Identify which cell holds the provided text, then report its (X, Y) central coordinate. 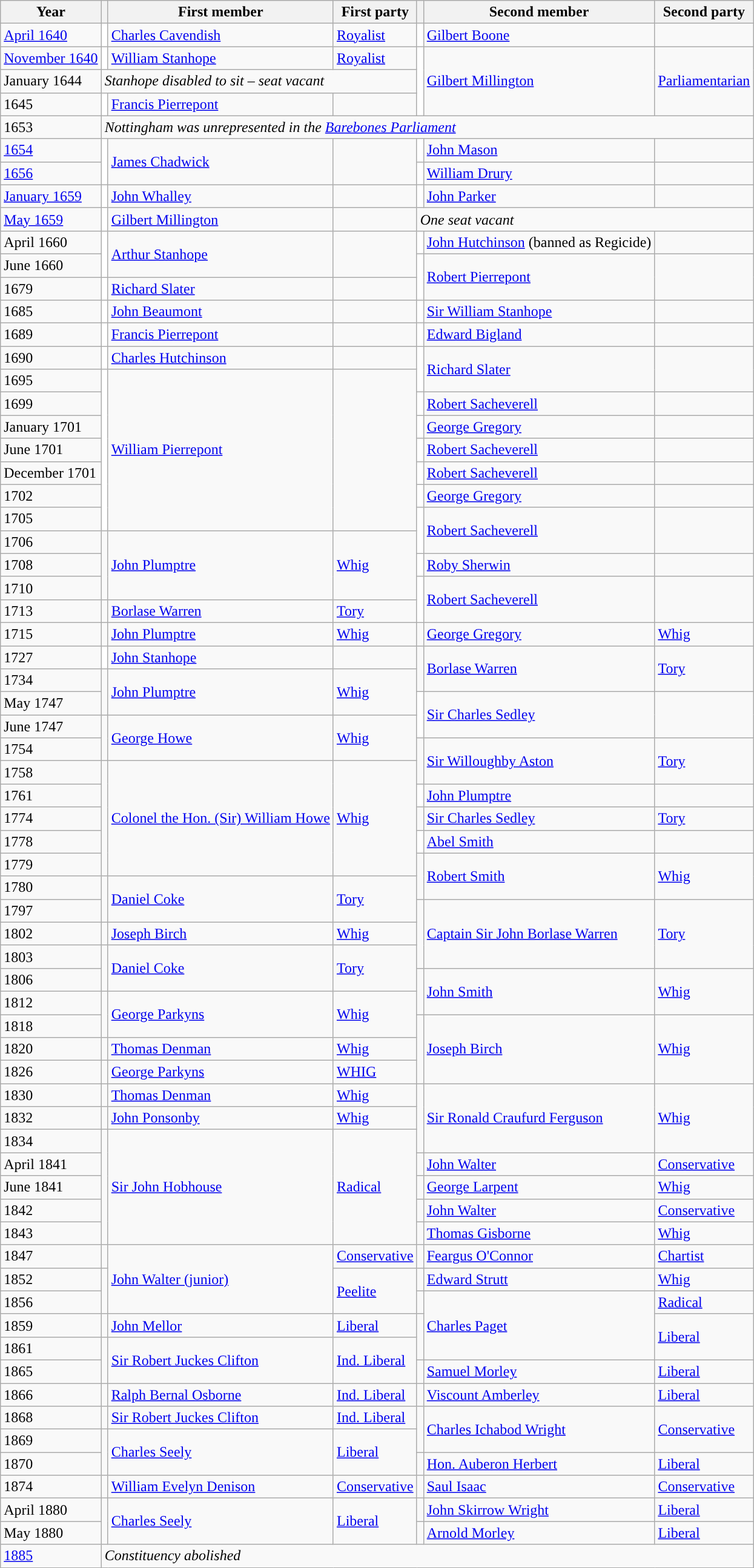
Sir Willoughby Aston (539, 761)
Hon. Auberon Herbert (539, 1464)
Arthur Stanhope (220, 254)
First member (220, 12)
1832 (51, 1118)
William Pierrepont (220, 450)
April 1880 (51, 1510)
Second member (539, 12)
1859 (51, 1325)
1847 (51, 1256)
1706 (51, 542)
Nottingham was unrepresented in the Barebones Parliament (428, 127)
1758 (51, 772)
1695 (51, 381)
Feargus O'Connor (539, 1256)
1645 (51, 104)
1679 (51, 289)
James Chadwick (220, 162)
1713 (51, 611)
1779 (51, 865)
Robert Smith (539, 876)
Roby Sherwin (539, 565)
WHIG (375, 1072)
Viscount Amberley (539, 1394)
1852 (51, 1279)
Sir John Hobhouse (220, 1187)
John Hutchinson (banned as Regicide) (539, 242)
1806 (51, 980)
1689 (51, 335)
1818 (51, 1026)
Saul Isaac (539, 1487)
1885 (51, 1556)
1830 (51, 1095)
John Smith (539, 991)
1802 (51, 934)
1708 (51, 565)
Charles Ichabod Wright (539, 1429)
1780 (51, 888)
1874 (51, 1487)
January 1659 (51, 196)
John Mellor (220, 1325)
April 1640 (51, 35)
1654 (51, 150)
1803 (51, 957)
George Larpent (539, 1187)
Ralph Bernal Osborne (220, 1394)
Colonel the Hon. (Sir) William Howe (220, 819)
1870 (51, 1464)
1778 (51, 842)
Chartist (704, 1256)
1812 (51, 1003)
1866 (51, 1394)
John Parker (539, 196)
Sir William Stanhope (539, 312)
1727 (51, 657)
Year (51, 12)
January 1644 (51, 81)
June 1701 (51, 450)
Parliamentarian (704, 81)
1710 (51, 588)
John Stanhope (220, 657)
1774 (51, 819)
1653 (51, 127)
1826 (51, 1072)
1797 (51, 911)
Second party (704, 12)
Arnold Morley (539, 1533)
John Whalley (220, 196)
January 1701 (51, 427)
Abel Smith (539, 842)
May 1747 (51, 703)
Charles Paget (539, 1325)
1656 (51, 173)
Peelite (375, 1291)
1761 (51, 796)
1699 (51, 404)
Thomas Gisborne (539, 1233)
One seat vacant (585, 219)
June 1747 (51, 726)
John Ponsonby (220, 1118)
George Howe (220, 738)
1868 (51, 1418)
1843 (51, 1233)
John Walter (junior) (220, 1279)
1754 (51, 749)
Gilbert Boone (539, 35)
1715 (51, 634)
Edward Bigland (539, 335)
1865 (51, 1371)
1690 (51, 358)
Charles Cavendish (220, 35)
First party (375, 12)
1861 (51, 1348)
William Evelyn Denison (220, 1487)
June 1841 (51, 1187)
William Drury (539, 173)
Constituency abolished (428, 1556)
Stanhope disabled to sit – seat vacant (259, 81)
Sir Ronald Craufurd Ferguson (539, 1118)
Charles Hutchinson (220, 358)
1685 (51, 312)
April 1841 (51, 1164)
April 1660 (51, 242)
Edward Strutt (539, 1279)
1734 (51, 680)
1869 (51, 1441)
1856 (51, 1302)
December 1701 (51, 473)
1842 (51, 1210)
John Mason (539, 150)
1820 (51, 1049)
John Skirrow Wright (539, 1510)
1705 (51, 519)
Captain Sir John Borlase Warren (539, 934)
John Beaumont (220, 312)
Robert Pierrepont (539, 277)
1834 (51, 1141)
May 1659 (51, 219)
William Stanhope (220, 58)
Samuel Morley (539, 1371)
June 1660 (51, 265)
November 1640 (51, 58)
May 1880 (51, 1533)
1702 (51, 496)
